Detect which cell encompasses the target text, then output its [x, y] center coordinate. 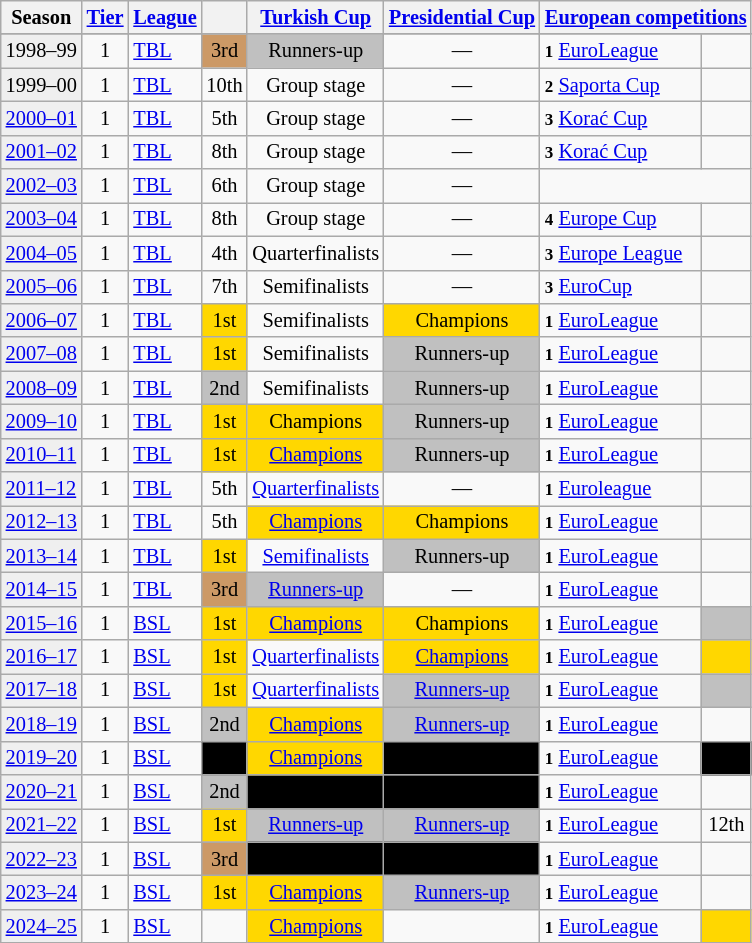
2016–17 [42, 657]
2 Saporta Cup [620, 85]
3 Europe League [620, 253]
2001–02 [42, 152]
2013–14 [42, 556]
1998–99 [42, 51]
2011–12 [42, 489]
2006–07 [42, 320]
Tier [106, 17]
2004–05 [42, 253]
2008–09 [42, 388]
3 EuroCup [620, 287]
2010–11 [42, 455]
6th [225, 186]
2019–20 [42, 758]
2018–19 [42, 724]
4 Europe Cup [620, 219]
2007–08 [42, 354]
2000–01 [42, 118]
Turkish Cup [315, 17]
2014–15 [42, 589]
7th [225, 287]
2002–03 [42, 186]
2023–24 [42, 892]
Season [42, 17]
European competitions [646, 17]
1 Euroleague [620, 489]
Presidential Cup [462, 17]
4th [225, 253]
10th [225, 85]
2005–06 [42, 287]
2020–21 [42, 791]
2015–16 [42, 623]
2012–13 [42, 522]
League [164, 17]
2021–22 [42, 825]
2009–10 [42, 421]
2017–18 [42, 690]
12th [726, 825]
2024–25 [42, 926]
2003–04 [42, 219]
2022–23 [42, 859]
1999–00 [42, 85]
